Scan for the cell matching the given text and deliver its [x, y] coordinate at center. 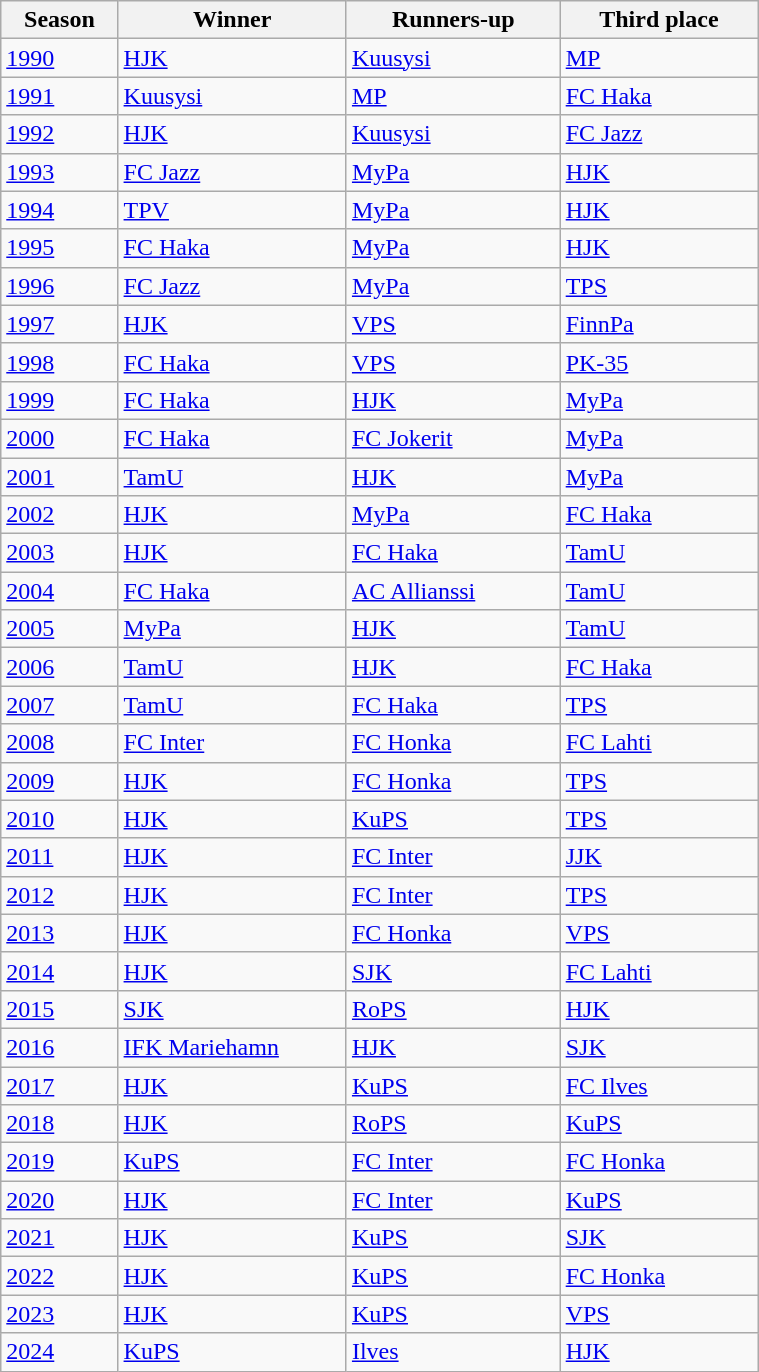
2018 [60, 1124]
FC Ilves [658, 1085]
2005 [60, 629]
2013 [60, 933]
1994 [60, 210]
TPV [232, 210]
AC Allianssi [453, 591]
2015 [60, 1009]
2023 [60, 1314]
2010 [60, 819]
2007 [60, 705]
1993 [60, 172]
FC Jokerit [453, 438]
2019 [60, 1162]
2001 [60, 477]
1999 [60, 400]
FinnPa [658, 324]
1998 [60, 362]
2012 [60, 895]
1995 [60, 248]
2011 [60, 857]
JJK [658, 857]
Winner [232, 20]
1997 [60, 324]
IFK Mariehamn [232, 1047]
2003 [60, 553]
1991 [60, 96]
2006 [60, 667]
Third place [658, 20]
Runners-up [453, 20]
2002 [60, 515]
1996 [60, 286]
Ilves [453, 1352]
2004 [60, 591]
1990 [60, 58]
2014 [60, 971]
2017 [60, 1085]
2000 [60, 438]
2021 [60, 1238]
2020 [60, 1200]
2024 [60, 1352]
PK-35 [658, 362]
2022 [60, 1276]
1992 [60, 134]
2008 [60, 743]
2016 [60, 1047]
2009 [60, 781]
Season [60, 20]
